Return (x, y) of the center of cell containing provided text 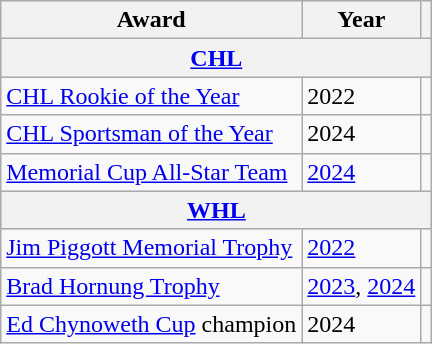
Year (362, 20)
WHL (216, 210)
2023, 2024 (362, 286)
CHL Rookie of the Year (152, 96)
Jim Piggott Memorial Trophy (152, 248)
Memorial Cup All-Star Team (152, 172)
Brad Hornung Trophy (152, 286)
Ed Chynoweth Cup champion (152, 324)
Award (152, 20)
CHL Sportsman of the Year (152, 134)
CHL (216, 58)
